Find where the given text appears and provide that cell's center as (x, y) coordinate. 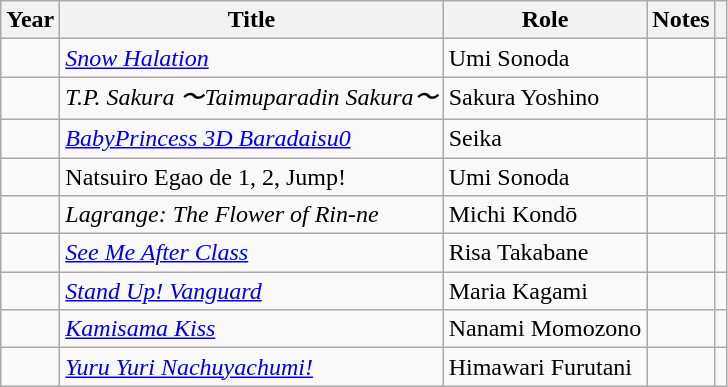
Maria Kagami (545, 291)
Sakura Yoshino (545, 98)
Kamisama Kiss (252, 329)
Natsuiro Egao de 1, 2, Jump! (252, 177)
Lagrange: The Flower of Rin-ne (252, 215)
Year (30, 20)
Nanami Momozono (545, 329)
Title (252, 20)
Notes (681, 20)
See Me After Class (252, 253)
T.P. Sakura 〜Taimuparadin Sakura〜 (252, 98)
Stand Up! Vanguard (252, 291)
BabyPrincess 3D Baradaisu0 (252, 138)
Himawari Furutani (545, 367)
Risa Takabane (545, 253)
Role (545, 20)
Michi Kondō (545, 215)
Yuru Yuri Nachuyachumi! (252, 367)
Seika (545, 138)
Snow Halation (252, 58)
